Locate the cell with the specified text and output its (X, Y) center coordinate. 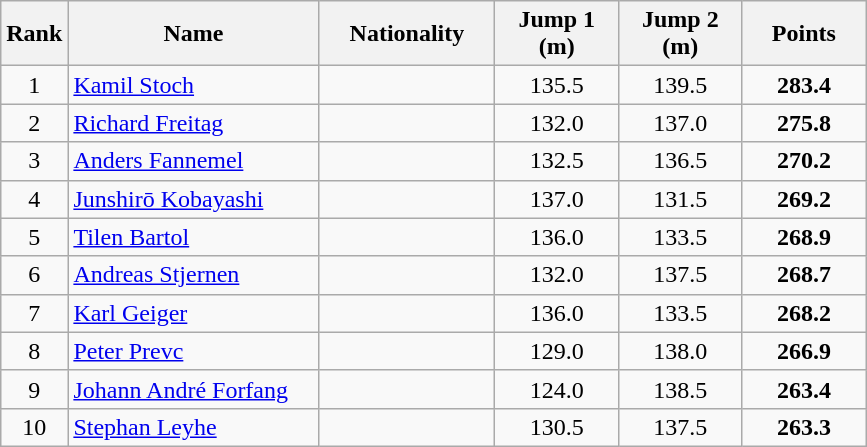
Jump 1 (m) (557, 34)
Peter Prevc (194, 351)
268.9 (804, 237)
130.5 (557, 427)
9 (34, 389)
132.5 (557, 161)
6 (34, 275)
135.5 (557, 85)
Anders Fannemel (194, 161)
138.0 (681, 351)
268.7 (804, 275)
Kamil Stoch (194, 85)
5 (34, 237)
1 (34, 85)
275.8 (804, 123)
139.5 (681, 85)
Johann André Forfang (194, 389)
Points (804, 34)
Andreas Stjernen (194, 275)
268.2 (804, 313)
Tilen Bartol (194, 237)
Nationality (407, 34)
Junshirō Kobayashi (194, 199)
Name (194, 34)
136.5 (681, 161)
Jump 2 (m) (681, 34)
10 (34, 427)
7 (34, 313)
Stephan Leyhe (194, 427)
263.4 (804, 389)
266.9 (804, 351)
Richard Freitag (194, 123)
Karl Geiger (194, 313)
8 (34, 351)
269.2 (804, 199)
2 (34, 123)
129.0 (557, 351)
Rank (34, 34)
4 (34, 199)
138.5 (681, 389)
270.2 (804, 161)
283.4 (804, 85)
3 (34, 161)
124.0 (557, 389)
131.5 (681, 199)
263.3 (804, 427)
